Output the (x, y) coordinate of the center of the cell containing the given text.  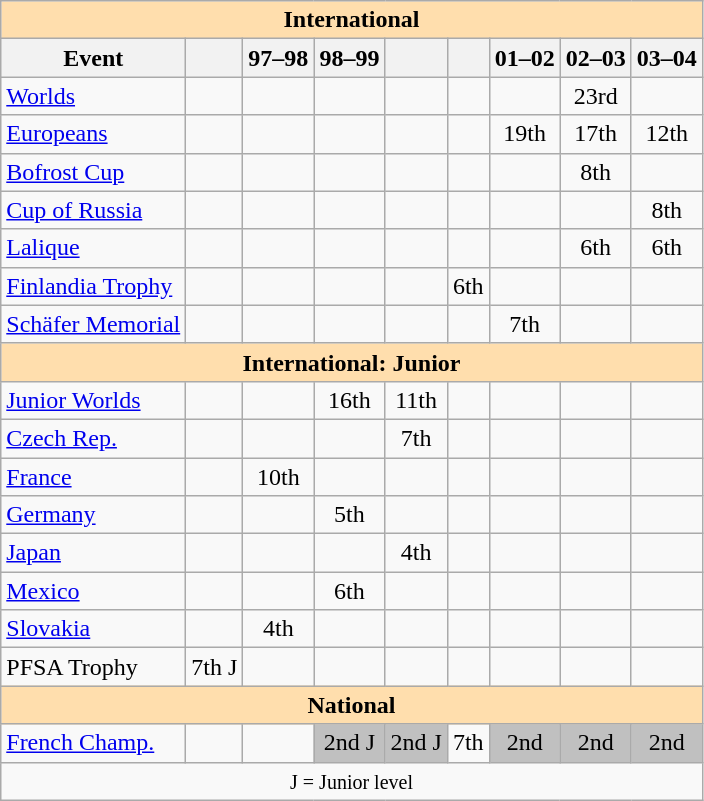
Junior Worlds (94, 400)
12th (666, 134)
98–99 (350, 58)
Japan (94, 553)
7th J (214, 667)
International (352, 20)
02–03 (596, 58)
17th (596, 134)
Lalique (94, 248)
16th (350, 400)
Mexico (94, 591)
French Champ. (94, 743)
Event (94, 58)
01–02 (524, 58)
Cup of Russia (94, 210)
International: Junior (352, 362)
10th (278, 477)
97–98 (278, 58)
Finlandia Trophy (94, 286)
National (352, 705)
03–04 (666, 58)
Czech Rep. (94, 438)
PFSA Trophy (94, 667)
5th (350, 515)
J = Junior level (352, 781)
23rd (596, 96)
Europeans (94, 134)
19th (524, 134)
11th (416, 400)
Germany (94, 515)
Schäfer Memorial (94, 324)
Worlds (94, 96)
France (94, 477)
Slovakia (94, 629)
Bofrost Cup (94, 172)
